Capture the cell that displays the provided text and extract its [x, y] central coordinate. 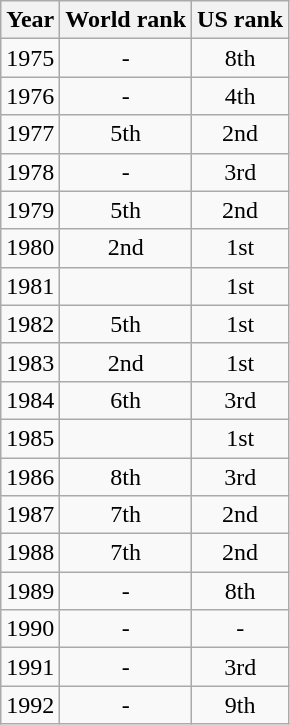
1985 [30, 438]
1980 [30, 248]
1990 [30, 629]
1987 [30, 515]
6th [126, 400]
1986 [30, 477]
1977 [30, 134]
1992 [30, 705]
1991 [30, 667]
1975 [30, 58]
1989 [30, 591]
1983 [30, 362]
World rank [126, 20]
1982 [30, 324]
Year [30, 20]
9th [240, 705]
1981 [30, 286]
US rank [240, 20]
1978 [30, 172]
1976 [30, 96]
1984 [30, 400]
1988 [30, 553]
1979 [30, 210]
4th [240, 96]
